Return [X, Y] of the center of cell containing provided text 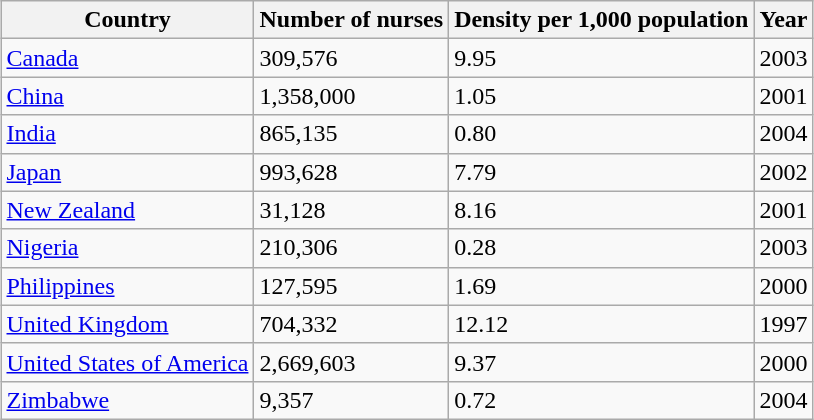
Nigeria [128, 248]
9.95 [602, 58]
China [128, 96]
2,669,603 [352, 362]
8.16 [602, 210]
0.80 [602, 134]
Country [128, 20]
0.28 [602, 248]
9.37 [602, 362]
704,332 [352, 324]
Philippines [128, 286]
31,128 [352, 210]
7.79 [602, 172]
United States of America [128, 362]
309,576 [352, 58]
Zimbabwe [128, 400]
Number of nurses [352, 20]
1997 [784, 324]
0.72 [602, 400]
Density per 1,000 population [602, 20]
Japan [128, 172]
New Zealand [128, 210]
210,306 [352, 248]
Canada [128, 58]
India [128, 134]
2002 [784, 172]
Year [784, 20]
12.12 [602, 324]
9,357 [352, 400]
127,595 [352, 286]
1,358,000 [352, 96]
1.69 [602, 286]
United Kingdom [128, 324]
1.05 [602, 96]
993,628 [352, 172]
865,135 [352, 134]
